Locate the cell with the specified text and output its [X, Y] center coordinate. 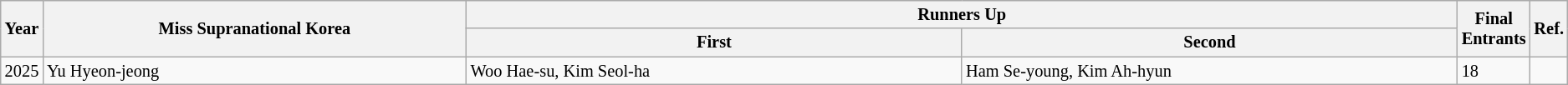
Ref. [1549, 28]
2025 [22, 71]
First [714, 42]
Ham Se-young, Kim Ah-hyun [1209, 71]
Year [22, 28]
Runners Up [962, 14]
Final Entrants [1494, 28]
Miss Supranational Korea [254, 28]
Woo Hae-su, Kim Seol-ha [714, 71]
Second [1209, 42]
18 [1494, 71]
Yu Hyeon-jeong [254, 71]
